Extract the (x, y) coordinate from the center of the cell holding the provided text.  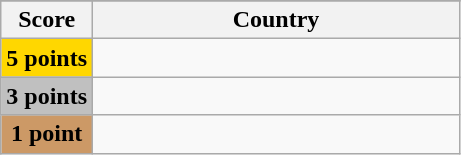
Score (47, 20)
3 points (47, 96)
5 points (47, 58)
1 point (47, 134)
Country (276, 20)
